Return [X, Y] of the center of cell containing provided text 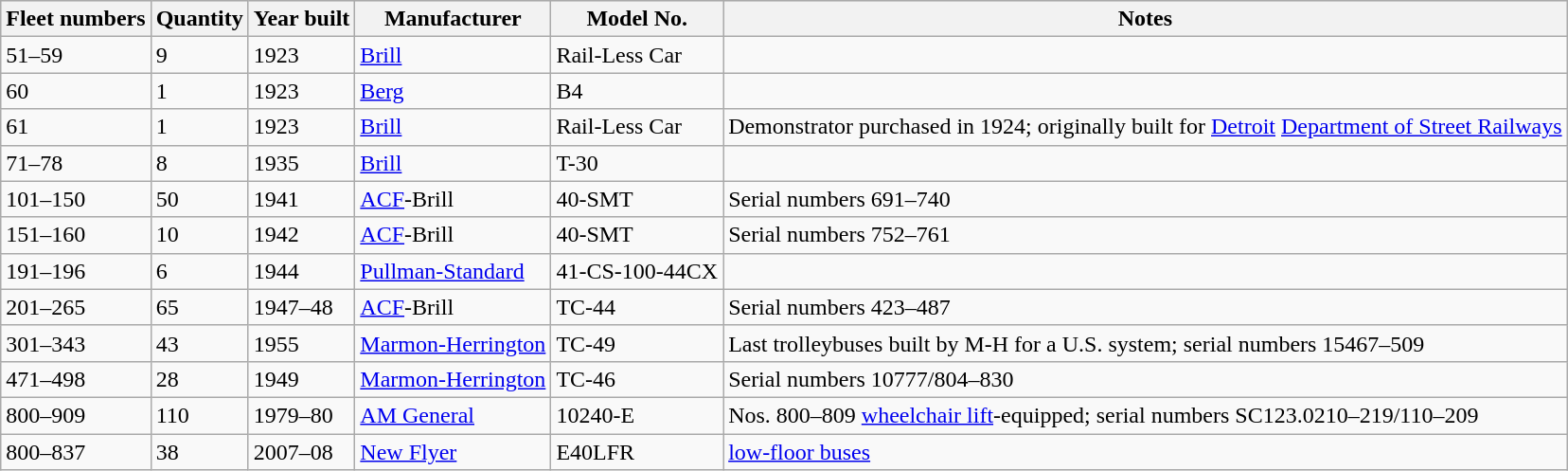
Model No. [637, 19]
2007–08 [301, 452]
Quantity [199, 19]
38 [199, 452]
TC-44 [637, 307]
1935 [301, 163]
B4 [637, 91]
Demonstrator purchased in 1924; originally built for Detroit Department of Street Railways [1146, 127]
10240-E [637, 415]
Notes [1146, 19]
10 [199, 235]
9 [199, 55]
65 [199, 307]
61 [76, 127]
Last trolleybuses built by M-H for a U.S. system; serial numbers 15467–509 [1146, 343]
471–498 [76, 379]
43 [199, 343]
110 [199, 415]
Fleet numbers [76, 19]
TC-46 [637, 379]
Year built [301, 19]
1941 [301, 199]
Pullman-Standard [453, 271]
Manufacturer [453, 19]
800–909 [76, 415]
6 [199, 271]
60 [76, 91]
Nos. 800–809 wheelchair lift-equipped; serial numbers SC123.0210–219/110–209 [1146, 415]
Serial numbers 10777/804–830 [1146, 379]
201–265 [76, 307]
T-30 [637, 163]
151–160 [76, 235]
1947–48 [301, 307]
28 [199, 379]
41-CS-100-44CX [637, 271]
8 [199, 163]
Serial numbers 691–740 [1146, 199]
AM General [453, 415]
1942 [301, 235]
E40LFR [637, 452]
71–78 [76, 163]
101–150 [76, 199]
low-floor buses [1146, 452]
50 [199, 199]
51–59 [76, 55]
800–837 [76, 452]
1979–80 [301, 415]
301–343 [76, 343]
Serial numbers 752–761 [1146, 235]
New Flyer [453, 452]
1955 [301, 343]
Berg [453, 91]
191–196 [76, 271]
Serial numbers 423–487 [1146, 307]
1944 [301, 271]
TC-49 [637, 343]
1949 [301, 379]
